Search for the cell housing the specified text and yield its [X, Y] center coordinate. 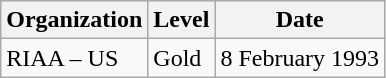
Organization [74, 20]
Date [300, 20]
Gold [182, 58]
RIAA – US [74, 58]
8 February 1993 [300, 58]
Level [182, 20]
